Provide the [x, y] coordinate of the cell's center where the given text is located.  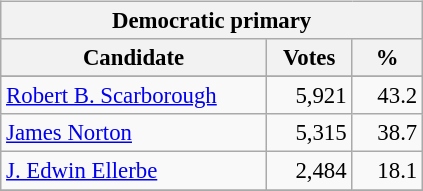
5,921 [309, 96]
J. Edwin Ellerbe [134, 171]
Robert B. Scarborough [134, 96]
43.2 [388, 96]
38.7 [388, 133]
5,315 [309, 133]
18.1 [388, 171]
% [388, 58]
Candidate [134, 58]
2,484 [309, 171]
James Norton [134, 133]
Votes [309, 58]
Democratic primary [212, 21]
